Search for the cell housing the specified text and yield its (x, y) center coordinate. 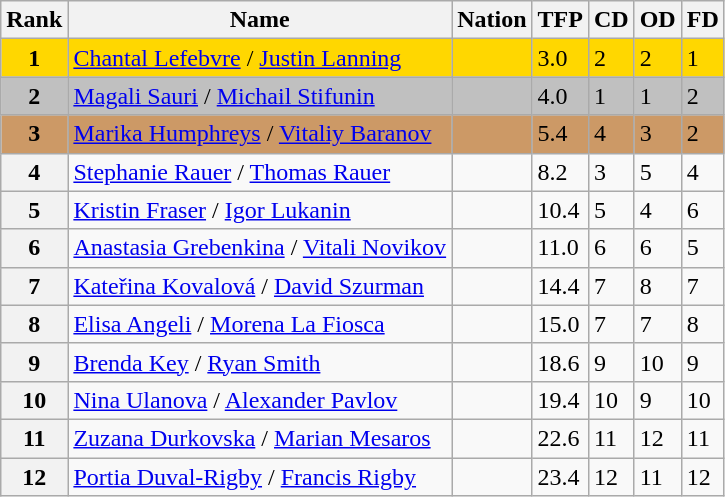
Brenda Key / Ryan Smith (260, 362)
OD (658, 20)
22.6 (560, 438)
Nation (492, 20)
CD (611, 20)
Kateřina Kovalová / David Szurman (260, 286)
23.4 (560, 477)
11.0 (560, 248)
Magali Sauri / Michail Stifunin (260, 96)
10.4 (560, 210)
Chantal Lefebvre / Justin Lanning (260, 58)
8.2 (560, 172)
Stephanie Rauer / Thomas Rauer (260, 172)
Rank (34, 20)
Kristin Fraser / Igor Lukanin (260, 210)
5.4 (560, 134)
Zuzana Durkovska / Marian Mesaros (260, 438)
Elisa Angeli / Morena La Fiosca (260, 324)
TFP (560, 20)
18.6 (560, 362)
Nina Ulanova / Alexander Pavlov (260, 400)
Anastasia Grebenkina / Vitali Novikov (260, 248)
Marika Humphreys / Vitaliy Baranov (260, 134)
Name (260, 20)
3.0 (560, 58)
14.4 (560, 286)
Portia Duval-Rigby / Francis Rigby (260, 477)
19.4 (560, 400)
4.0 (560, 96)
15.0 (560, 324)
FD (702, 20)
